Identify which cell holds the provided text, then report its [X, Y] central coordinate. 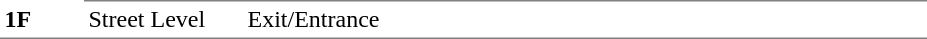
Exit/Entrance [585, 20]
1F [42, 20]
Street Level [164, 20]
